Search for the cell housing the specified text and yield its [x, y] center coordinate. 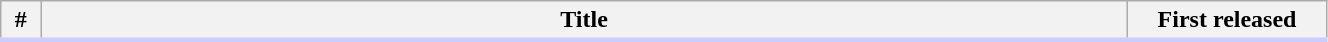
Title [584, 21]
First released [1228, 21]
# [21, 21]
